Output the (X, Y) coordinate of the center of the cell containing the given text.  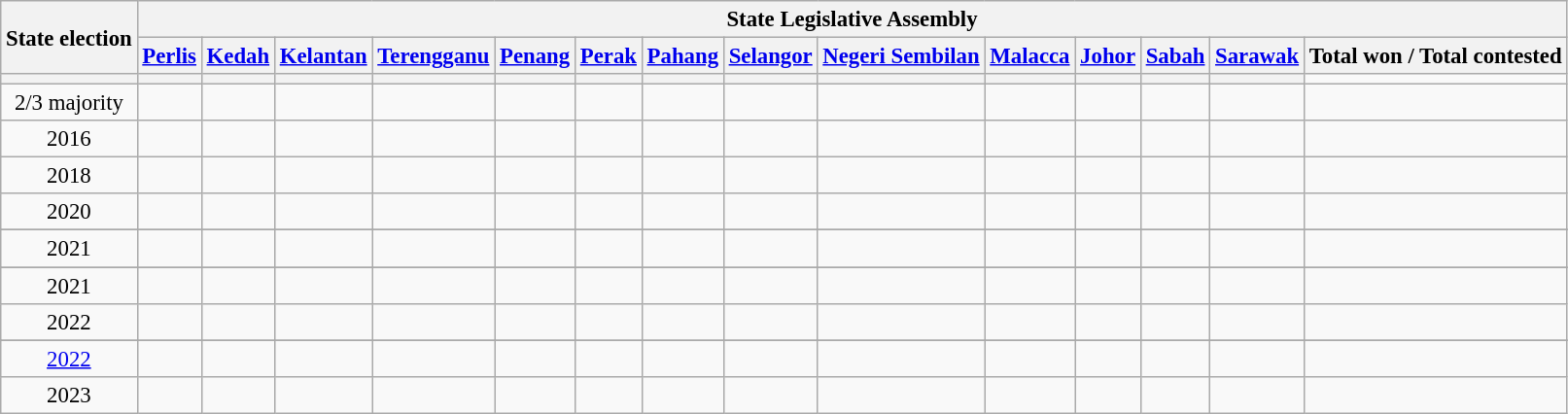
Perlis (169, 56)
Perak (609, 56)
Selangor (770, 56)
2020 (69, 213)
State Legislative Assembly (852, 19)
Pahang (682, 56)
Malacca (1030, 56)
Johor (1108, 56)
2018 (69, 176)
Negeri Sembilan (901, 56)
Terengganu (434, 56)
Sarawak (1258, 56)
2016 (69, 139)
Kelantan (323, 56)
Kedah (237, 56)
Sabah (1174, 56)
2/3 majority (69, 103)
Penang (535, 56)
Total won / Total contested (1435, 56)
State election (69, 37)
2023 (69, 395)
